Scan for the cell matching the given text and deliver its [x, y] coordinate at center. 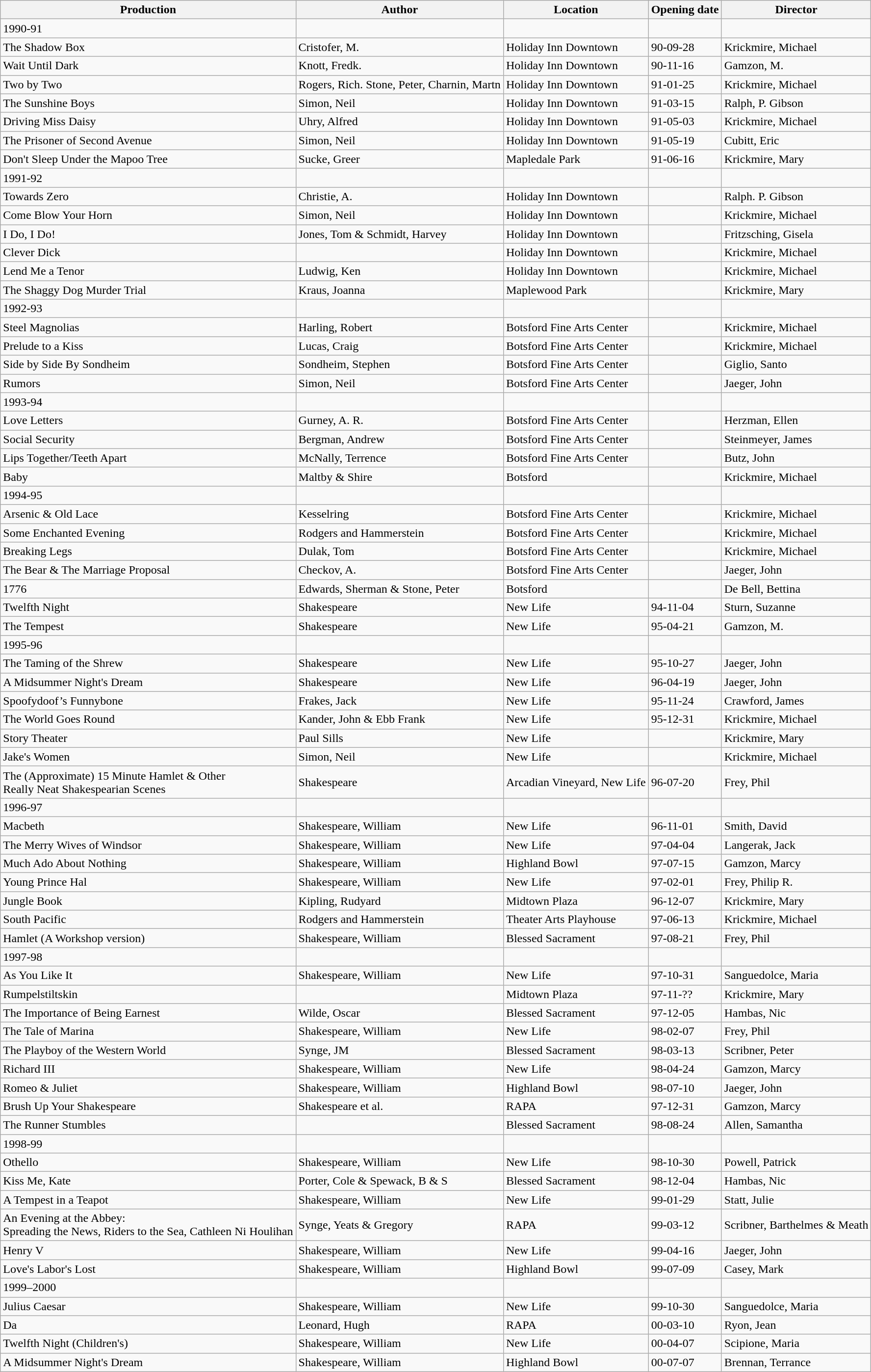
Steinmeyer, James [796, 439]
Kesselring [399, 514]
96-07-20 [685, 782]
Butz, John [796, 458]
Ralph. P. Gibson [796, 196]
The Importance of Being Earnest [148, 1013]
Lucas, Craig [399, 346]
Frey, Philip R. [796, 882]
Synge, JM [399, 1050]
Twelfth Night (Children's) [148, 1344]
98-07-10 [685, 1087]
Edwards, Sherman & Stone, Peter [399, 589]
Rogers, Rich. Stone, Peter, Charnin, Martn [399, 84]
Jungle Book [148, 901]
Twelfth Night [148, 607]
Driving Miss Daisy [148, 122]
Harling, Robert [399, 327]
Don't Sleep Under the Mapoo Tree [148, 159]
Da [148, 1325]
Herzman, Ellen [796, 421]
1998-99 [148, 1144]
1990-91 [148, 28]
1995-96 [148, 645]
00-03-10 [685, 1325]
Othello [148, 1162]
94-11-04 [685, 607]
Lips Together/Teeth Apart [148, 458]
Leonard, Hugh [399, 1325]
Arcadian Vineyard, New Life [576, 782]
Some Enchanted Evening [148, 532]
97-12-31 [685, 1106]
96-04-19 [685, 682]
Maplewood Park [576, 290]
Rumors [148, 383]
99-03-12 [685, 1225]
Casey, Mark [796, 1269]
The Merry Wives of Windsor [148, 844]
Theater Arts Playhouse [576, 920]
De Bell, Bettina [796, 589]
I Do, I Do! [148, 234]
Opening date [685, 10]
Director [796, 10]
The Shaggy Dog Murder Trial [148, 290]
Ryon, Jean [796, 1325]
Kiss Me, Kate [148, 1181]
Frakes, Jack [399, 701]
Langerak, Jack [796, 844]
The Tempest [148, 626]
98-08-24 [685, 1125]
The Shadow Box [148, 47]
Rumpelstiltskin [148, 994]
Cubitt, Eric [796, 140]
97-04-04 [685, 844]
Paul Sills [399, 738]
Fritzsching, Gisela [796, 234]
Henry V [148, 1250]
99-01-29 [685, 1200]
Social Security [148, 439]
Author [399, 10]
97-11-?? [685, 994]
Love's Labor's Lost [148, 1269]
Scipione, Maria [796, 1344]
Hamlet (A Workshop version) [148, 938]
Checkov, A. [399, 570]
Arsenic & Old Lace [148, 514]
The Prisoner of Second Avenue [148, 140]
Scribner, Peter [796, 1050]
Wilde, Oscar [399, 1013]
Smith, David [796, 826]
Gurney, A. R. [399, 421]
Ralph, P. Gibson [796, 103]
Kander, John & Ebb Frank [399, 719]
99-10-30 [685, 1306]
Cristofer, M. [399, 47]
The Runner Stumbles [148, 1125]
1996-97 [148, 807]
1999–2000 [148, 1288]
Young Prince Hal [148, 882]
Statt, Julie [796, 1200]
99-04-16 [685, 1250]
Knott, Fredk. [399, 66]
The Tale of Marina [148, 1031]
Christie, A. [399, 196]
Baby [148, 476]
95-10-27 [685, 663]
Julius Caesar [148, 1306]
Wait Until Dark [148, 66]
1997-98 [148, 957]
Steel Magnolias [148, 327]
99-07-09 [685, 1269]
Powell, Patrick [796, 1162]
95-04-21 [685, 626]
Prelude to a Kiss [148, 346]
Sucke, Greer [399, 159]
Location [576, 10]
1993-94 [148, 402]
Scribner, Barthelmes & Meath [796, 1225]
97-12-05 [685, 1013]
Bergman, Andrew [399, 439]
Kraus, Joanna [399, 290]
Allen, Samantha [796, 1125]
The Sunshine Boys [148, 103]
97-07-15 [685, 864]
Lend Me a Tenor [148, 271]
96-12-07 [685, 901]
As You Like It [148, 976]
97-06-13 [685, 920]
An Evening at the Abbey:Spreading the News, Riders to the Sea, Cathleen Ni Houlihan [148, 1225]
Brennan, Terrance [796, 1362]
A Tempest in a Teapot [148, 1200]
Breaking Legs [148, 552]
Two by Two [148, 84]
Richard III [148, 1069]
The Playboy of the Western World [148, 1050]
98-02-07 [685, 1031]
00-07-07 [685, 1362]
97-02-01 [685, 882]
96-11-01 [685, 826]
Uhry, Alfred [399, 122]
Come Blow Your Horn [148, 215]
98-12-04 [685, 1181]
Sondheim, Stephen [399, 365]
91-03-15 [685, 103]
91-05-03 [685, 122]
South Pacific [148, 920]
97-08-21 [685, 938]
98-10-30 [685, 1162]
Dulak, Tom [399, 552]
91-01-25 [685, 84]
Love Letters [148, 421]
Side by Side By Sondheim [148, 365]
Sturn, Suzanne [796, 607]
Much Ado About Nothing [148, 864]
Crawford, James [796, 701]
95-12-31 [685, 719]
Kipling, Rudyard [399, 901]
90-09-28 [685, 47]
Jones, Tom & Schmidt, Harvey [399, 234]
97-10-31 [685, 976]
1991-92 [148, 178]
95-11-24 [685, 701]
The Taming of the Shrew [148, 663]
Jake's Women [148, 757]
90-11-16 [685, 66]
Shakespeare et al. [399, 1106]
Macbeth [148, 826]
Spoofydoof’s Funnybone [148, 701]
Story Theater [148, 738]
91-06-16 [685, 159]
Clever Dick [148, 253]
Brush Up Your Shakespeare [148, 1106]
Synge, Yeats & Gregory [399, 1225]
98-04-24 [685, 1069]
Porter, Cole & Spewack, B & S [399, 1181]
Maltby & Shire [399, 476]
Giglio, Santo [796, 365]
1994-95 [148, 495]
00-04-07 [685, 1344]
98-03-13 [685, 1050]
Mapledale Park [576, 159]
Ludwig, Ken [399, 271]
The World Goes Round [148, 719]
McNally, Terrence [399, 458]
1992-93 [148, 309]
91-05-19 [685, 140]
Towards Zero [148, 196]
1776 [148, 589]
Romeo & Juliet [148, 1087]
The (Approximate) 15 Minute Hamlet & OtherReally Neat Shakespearian Scenes [148, 782]
The Bear & The Marriage Proposal [148, 570]
Production [148, 10]
